Determine the (X, Y) coordinate at the center of the cell enclosing the given text.  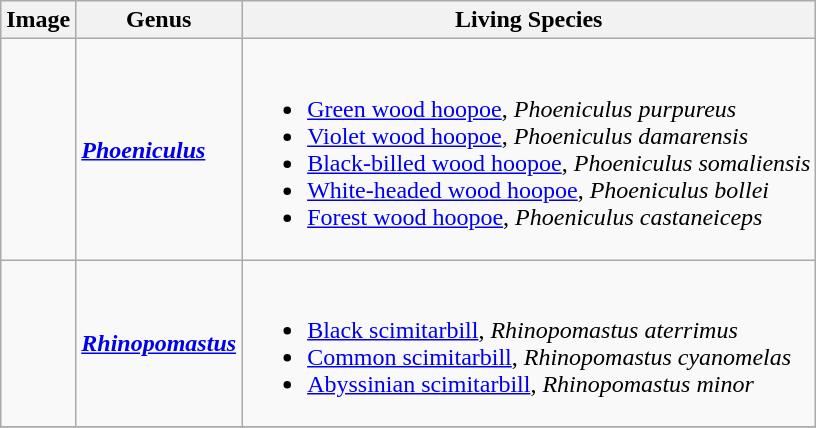
Black scimitarbill, Rhinopomastus aterrimusCommon scimitarbill, Rhinopomastus cyanomelasAbyssinian scimitarbill, Rhinopomastus minor (529, 344)
Phoeniculus (159, 150)
Image (38, 20)
Living Species (529, 20)
Rhinopomastus (159, 344)
Genus (159, 20)
